Return [x, y] of the center of cell containing provided text 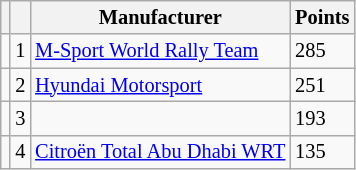
Manufacturer [160, 17]
4 [20, 152]
Hyundai Motorsport [160, 85]
1 [20, 51]
Points [322, 17]
3 [20, 118]
251 [322, 85]
135 [322, 152]
Citroën Total Abu Dhabi WRT [160, 152]
193 [322, 118]
285 [322, 51]
M-Sport World Rally Team [160, 51]
2 [20, 85]
